Find where the given text appears and provide that cell's center as (x, y) coordinate. 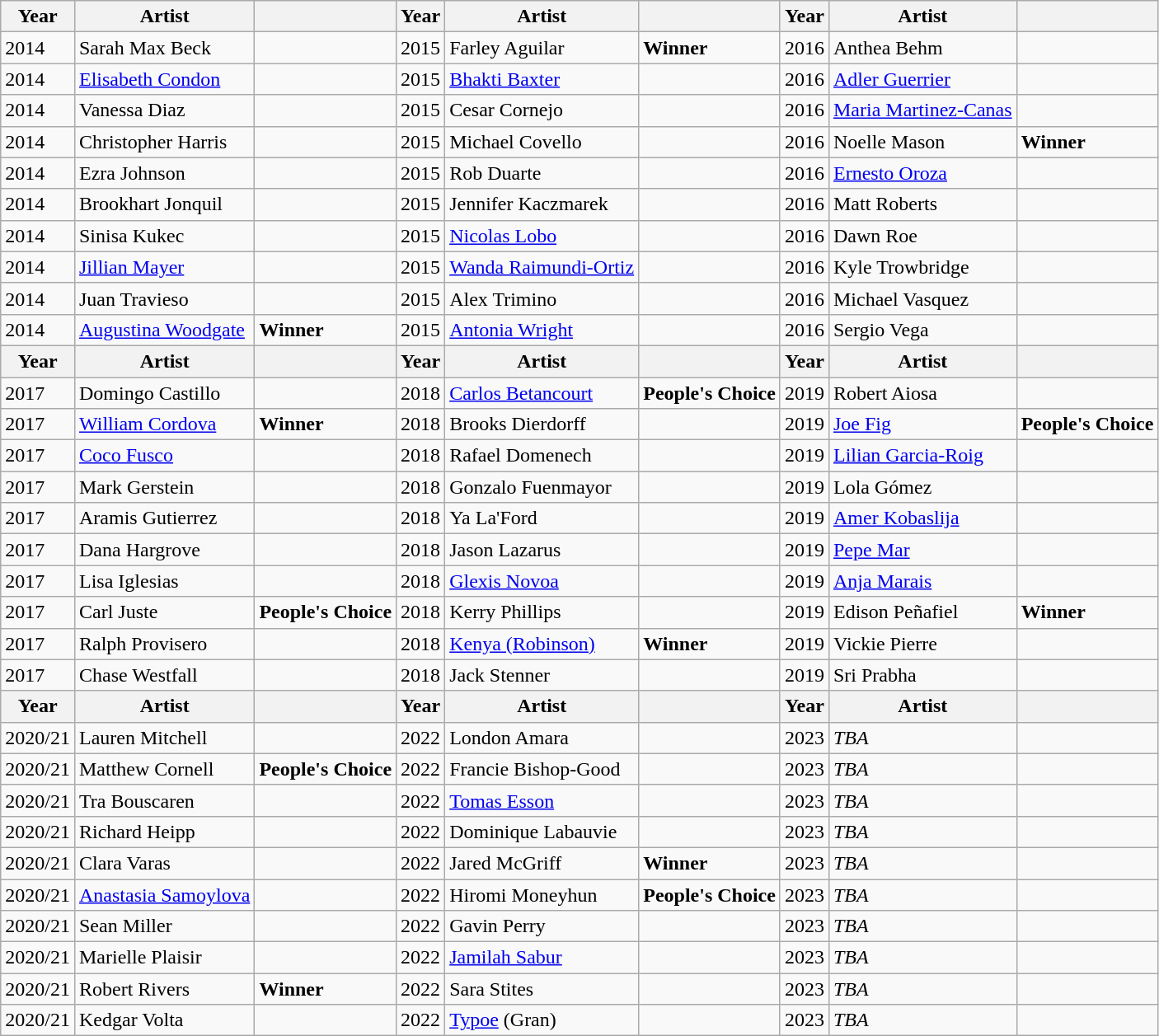
Lola Gómez (922, 487)
Matthew Cornell (164, 769)
Christopher Harris (164, 142)
Antonia Wright (542, 330)
Lisa Iglesias (164, 581)
Kerry Phillips (542, 612)
Brooks Dierdorff (542, 424)
Vickie Pierre (922, 644)
Edison Peñafiel (922, 612)
Carl Juste (164, 612)
Robert Aiosa (922, 393)
Glexis Novoa (542, 581)
Sri Prabha (922, 675)
Joe Fig (922, 424)
Lilian Garcia-Roig (922, 456)
Vanessa Diaz (164, 110)
Michael Vasquez (922, 298)
Pepe Mar (922, 550)
Noelle Mason (922, 142)
Augustina Woodgate (164, 330)
Ralph Provisero (164, 644)
Gavin Perry (542, 926)
Sarah Max Beck (164, 48)
Anja Marais (922, 581)
Amer Kobaslija (922, 518)
Dawn Roe (922, 236)
Tomas Esson (542, 800)
Lauren Mitchell (164, 738)
Dana Hargrove (164, 550)
Dominique Labauvie (542, 832)
Rob Duarte (542, 173)
Domingo Castillo (164, 393)
Sara Stites (542, 989)
Robert Rivers (164, 989)
Sinisa Kukec (164, 236)
Nicolas Lobo (542, 236)
Michael Covello (542, 142)
Coco Fusco (164, 456)
Jamilah Sabur (542, 958)
Rafael Domenech (542, 456)
Jared McGriff (542, 863)
Tra Bouscaren (164, 800)
Hiromi Moneyhun (542, 894)
Elisabeth Condon (164, 79)
Juan Travieso (164, 298)
Gonzalo Fuenmayor (542, 487)
Jason Lazarus (542, 550)
Carlos Betancourt (542, 393)
Jennifer Kaczmarek (542, 204)
Wanda Raimundi-Ortiz (542, 267)
Anthea Behm (922, 48)
Adler Guerrier (922, 79)
Sergio Vega (922, 330)
Kedgar Volta (164, 1020)
Matt Roberts (922, 204)
Alex Trimino (542, 298)
Sean Miller (164, 926)
Anastasia Samoylova (164, 894)
Kyle Trowbridge (922, 267)
William Cordova (164, 424)
Marielle Plaisir (164, 958)
Aramis Gutierrez (164, 518)
Ezra Johnson (164, 173)
Kenya (Robinson) (542, 644)
Ernesto Oroza (922, 173)
Francie Bishop-Good (542, 769)
Ya La'Ford (542, 518)
Bhakti Baxter (542, 79)
Clara Varas (164, 863)
London Amara (542, 738)
Mark Gerstein (164, 487)
Richard Heipp (164, 832)
Farley Aguilar (542, 48)
Maria Martinez-Canas (922, 110)
Typoe (Gran) (542, 1020)
Jillian Mayer (164, 267)
Cesar Cornejo (542, 110)
Chase Westfall (164, 675)
Jack Stenner (542, 675)
Brookhart Jonquil (164, 204)
